Provide the [x, y] coordinate of the cell's center where the given text is located.  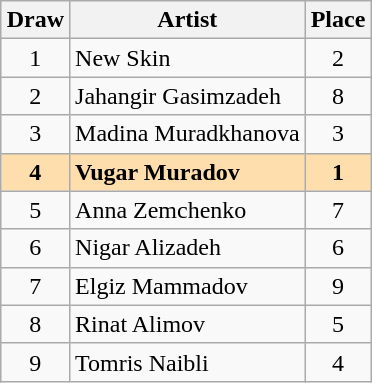
Artist [188, 20]
Madina Muradkhanova [188, 134]
New Skin [188, 58]
Tomris Naibli [188, 362]
Place [338, 20]
Nigar Alizadeh [188, 248]
Draw [35, 20]
Jahangir Gasimzadeh [188, 96]
Vugar Muradov [188, 172]
Elgiz Mammadov [188, 286]
Anna Zemchenko [188, 210]
Rinat Alimov [188, 324]
